Extract the [x, y] coordinate from the center of the cell holding the provided text.  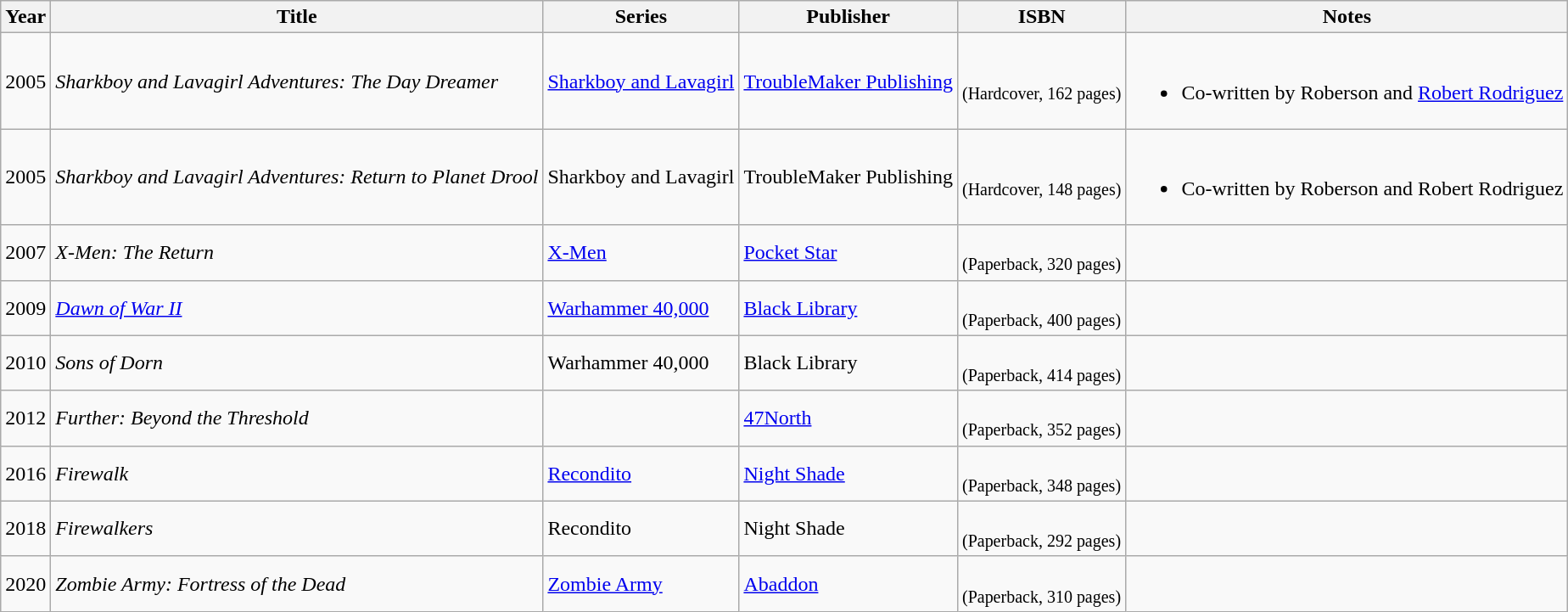
Further: Beyond the Threshold [297, 418]
Notes [1347, 17]
47North [848, 418]
Year [25, 17]
Pocket Star [848, 253]
Title [297, 17]
(Paperback, 352 pages) [1041, 418]
Sharkboy and Lavagirl Adventures: The Day Dreamer [297, 81]
Dawn of War II [297, 307]
(Paperback, 348 pages) [1041, 474]
Zombie Army: Fortress of the Dead [297, 584]
Sharkboy and Lavagirl Adventures: Return to Planet Drool [297, 177]
Abaddon [848, 584]
Sons of Dorn [297, 363]
2010 [25, 363]
2007 [25, 253]
(Paperback, 400 pages) [1041, 307]
2016 [25, 474]
ISBN [1041, 17]
Publisher [848, 17]
Firewalk [297, 474]
(Hardcover, 148 pages) [1041, 177]
Zombie Army [641, 584]
2020 [25, 584]
(Paperback, 310 pages) [1041, 584]
(Paperback, 292 pages) [1041, 528]
(Paperback, 414 pages) [1041, 363]
Firewalkers [297, 528]
X-Men [641, 253]
2012 [25, 418]
X-Men: The Return [297, 253]
2009 [25, 307]
(Paperback, 320 pages) [1041, 253]
2018 [25, 528]
(Hardcover, 162 pages) [1041, 81]
Series [641, 17]
